From the cell containing the given text, extract its center point as [X, Y] coordinate. 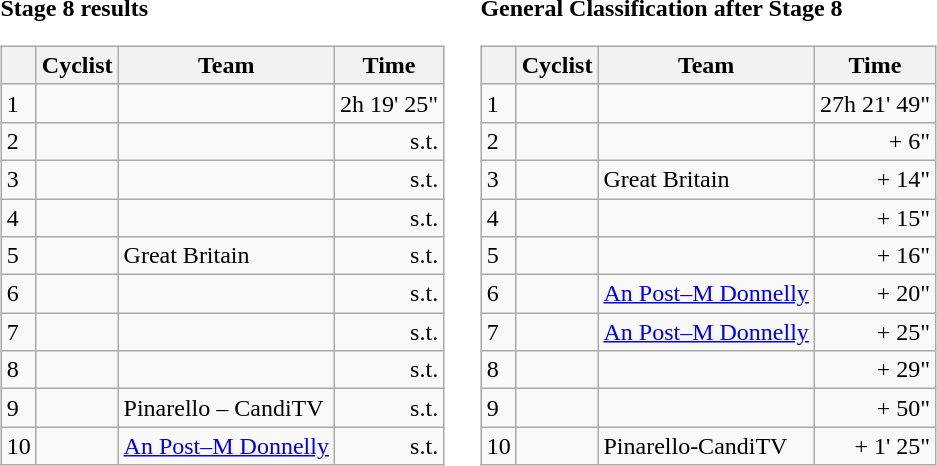
2h 19' 25" [388, 103]
+ 6" [874, 141]
+ 29" [874, 370]
+ 16" [874, 256]
+ 14" [874, 179]
Pinarello – CandiTV [226, 408]
+ 1' 25" [874, 446]
27h 21' 49" [874, 103]
Pinarello-CandiTV [706, 446]
+ 15" [874, 217]
+ 20" [874, 294]
+ 25" [874, 332]
+ 50" [874, 408]
